Return [X, Y] of the center of cell containing provided text 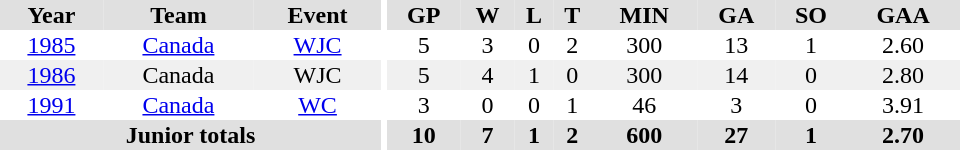
L [534, 15]
Team [178, 15]
10 [424, 135]
3.91 [903, 105]
7 [487, 135]
GP [424, 15]
1985 [52, 45]
MIN [644, 15]
SO [812, 15]
GAA [903, 15]
WC [318, 105]
2.80 [903, 75]
27 [736, 135]
GA [736, 15]
13 [736, 45]
2.70 [903, 135]
4 [487, 75]
2.60 [903, 45]
46 [644, 105]
W [487, 15]
Event [318, 15]
600 [644, 135]
1986 [52, 75]
1991 [52, 105]
T [572, 15]
Year [52, 15]
14 [736, 75]
Junior totals [190, 135]
